Return the (x, y) coordinate for the center point of the cell that contains the specified text.  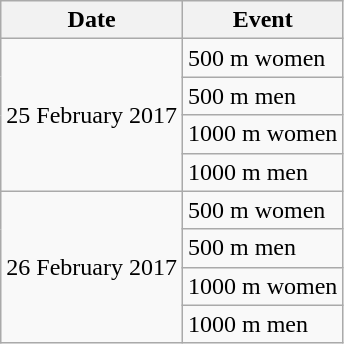
25 February 2017 (92, 115)
Date (92, 20)
26 February 2017 (92, 267)
Event (262, 20)
